Search for the cell housing the specified text and yield its (X, Y) center coordinate. 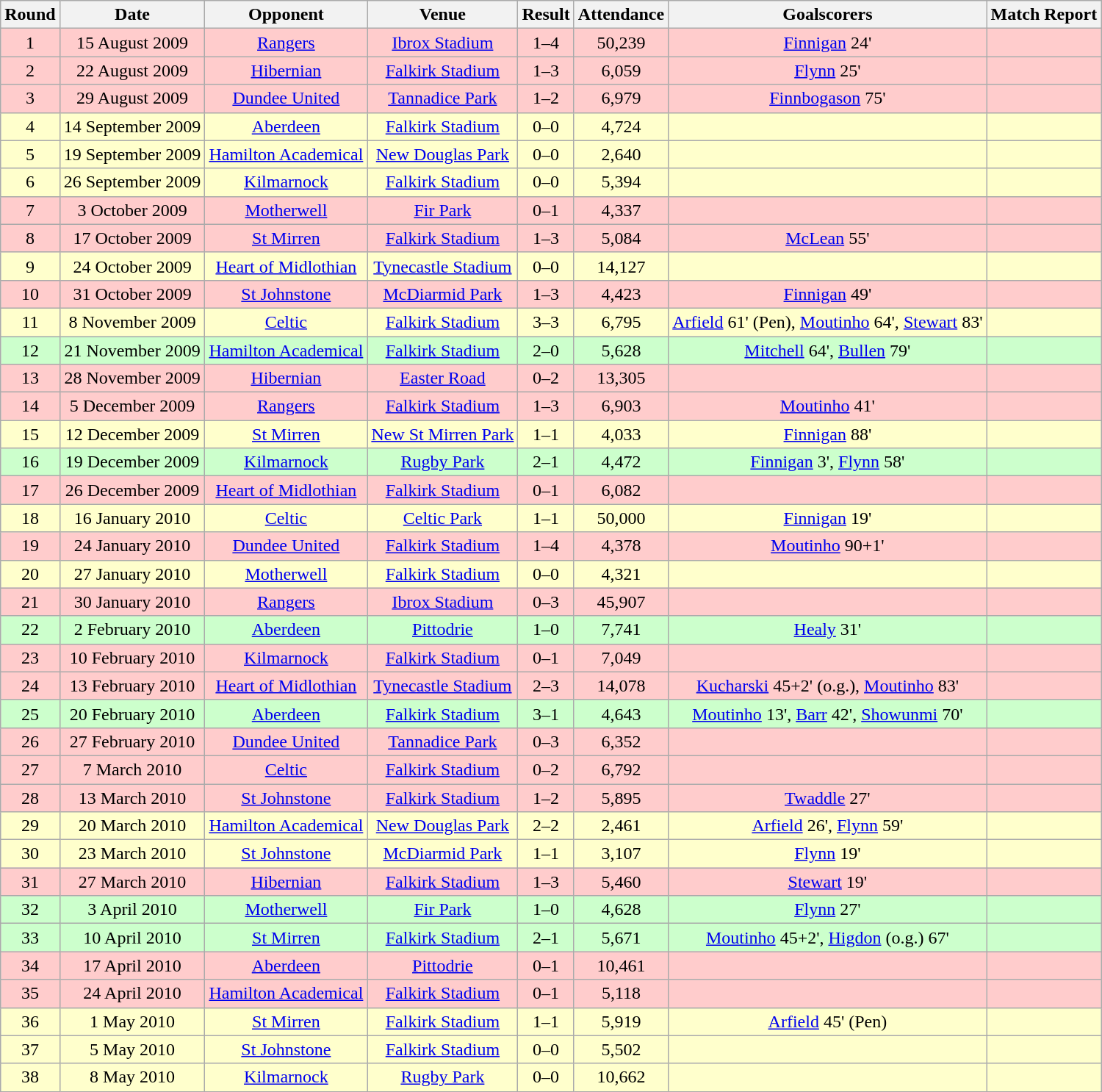
26 December 2009 (132, 490)
30 (30, 854)
10 April 2010 (132, 938)
21 (30, 602)
Mitchell 64', Bullen 79' (827, 351)
24 October 2009 (132, 266)
14,078 (621, 686)
4,033 (621, 434)
3–1 (546, 714)
26 September 2009 (132, 182)
Moutinho 45+2', Higdon (o.g.) 67' (827, 938)
Opponent (287, 15)
16 (30, 462)
Attendance (621, 15)
28 (30, 797)
17 (30, 490)
16 January 2010 (132, 518)
5,084 (621, 238)
Healy 31' (827, 630)
31 October 2009 (132, 294)
Arfield 45' (Pen) (827, 1021)
4,472 (621, 462)
Flynn 25' (827, 71)
4,628 (621, 910)
Goalscorers (827, 15)
12 (30, 351)
50,000 (621, 518)
7,741 (621, 630)
7 (30, 210)
29 (30, 826)
2 (30, 71)
5,919 (621, 1021)
20 March 2010 (132, 826)
Finnigan 88' (827, 434)
8 (30, 238)
22 (30, 630)
3 April 2010 (132, 910)
27 February 2010 (132, 741)
6,059 (621, 71)
25 (30, 714)
3 (30, 98)
5,671 (621, 938)
33 (30, 938)
Match Report (1044, 15)
Flynn 27' (827, 910)
10,662 (621, 1077)
Twaddle 27' (827, 797)
5 (30, 154)
28 November 2009 (132, 378)
Arfield 61' (Pen), Moutinho 64', Stewart 83' (827, 322)
9 (30, 266)
23 (30, 658)
31 (30, 882)
22 August 2009 (132, 71)
26 (30, 741)
13 (30, 378)
24 April 2010 (132, 994)
Moutinho 13', Barr 42', Showunmi 70' (827, 714)
Finnigan 24' (827, 43)
4 (30, 126)
19 December 2009 (132, 462)
Arfield 26', Flynn 59' (827, 826)
Kucharski 45+2' (o.g.), Moutinho 83' (827, 686)
13 February 2010 (132, 686)
35 (30, 994)
4,378 (621, 546)
12 December 2009 (132, 434)
14 September 2009 (132, 126)
13 March 2010 (132, 797)
Moutinho 41' (827, 406)
5,460 (621, 882)
2,640 (621, 154)
1 May 2010 (132, 1021)
5 May 2010 (132, 1049)
8 May 2010 (132, 1077)
Celtic Park (442, 518)
17 October 2009 (132, 238)
10 (30, 294)
Easter Road (442, 378)
34 (30, 966)
23 March 2010 (132, 854)
6,979 (621, 98)
2–0 (546, 351)
6,903 (621, 406)
45,907 (621, 602)
24 (30, 686)
19 (30, 546)
37 (30, 1049)
14 (30, 406)
Result (546, 15)
27 March 2010 (132, 882)
4,423 (621, 294)
6,792 (621, 769)
15 August 2009 (132, 43)
Date (132, 15)
4,724 (621, 126)
24 January 2010 (132, 546)
Flynn 19' (827, 854)
18 (30, 518)
4,337 (621, 210)
Round (30, 15)
2–3 (546, 686)
50,239 (621, 43)
6 (30, 182)
15 (30, 434)
30 January 2010 (132, 602)
Finnigan 49' (827, 294)
36 (30, 1021)
3–3 (546, 322)
Finnigan 3', Flynn 58' (827, 462)
1 (30, 43)
6,352 (621, 741)
17 April 2010 (132, 966)
New St Mirren Park (442, 434)
4,643 (621, 714)
5,394 (621, 182)
10,461 (621, 966)
3,107 (621, 854)
6,082 (621, 490)
3 October 2009 (132, 210)
20 (30, 574)
8 November 2009 (132, 322)
27 (30, 769)
5,628 (621, 351)
10 February 2010 (132, 658)
11 (30, 322)
38 (30, 1077)
4,321 (621, 574)
Moutinho 90+1' (827, 546)
5 December 2009 (132, 406)
29 August 2009 (132, 98)
5,895 (621, 797)
32 (30, 910)
Finnigan 19' (827, 518)
19 September 2009 (132, 154)
7,049 (621, 658)
20 February 2010 (132, 714)
Finnbogason 75' (827, 98)
McLean 55' (827, 238)
5,118 (621, 994)
5,502 (621, 1049)
2,461 (621, 826)
14,127 (621, 266)
21 November 2009 (132, 351)
7 March 2010 (132, 769)
6,795 (621, 322)
Venue (442, 15)
2–2 (546, 826)
13,305 (621, 378)
Stewart 19' (827, 882)
27 January 2010 (132, 574)
2 February 2010 (132, 630)
